Pinpoint the cell where the given text exists, returning its [X, Y] midpoint coordinate. 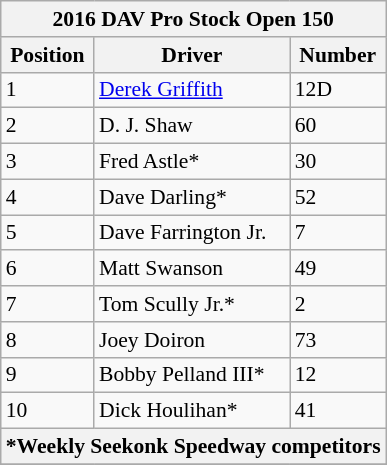
Dave Darling* [192, 197]
Fred Astle* [192, 162]
9 [48, 375]
52 [338, 197]
Dave Farrington Jr. [192, 233]
12D [338, 90]
73 [338, 340]
*Weekly Seekonk Speedway competitors [194, 447]
D. J. Shaw [192, 126]
Driver [192, 55]
Tom Scully Jr.* [192, 304]
2016 DAV Pro Stock Open 150 [194, 19]
6 [48, 269]
30 [338, 162]
1 [48, 90]
3 [48, 162]
10 [48, 411]
Matt Swanson [192, 269]
5 [48, 233]
41 [338, 411]
Bobby Pelland III* [192, 375]
49 [338, 269]
8 [48, 340]
4 [48, 197]
60 [338, 126]
Number [338, 55]
Joey Doiron [192, 340]
Position [48, 55]
Derek Griffith [192, 90]
Dick Houlihan* [192, 411]
12 [338, 375]
